Extract the [x, y] coordinate from the center of the cell holding the provided text.  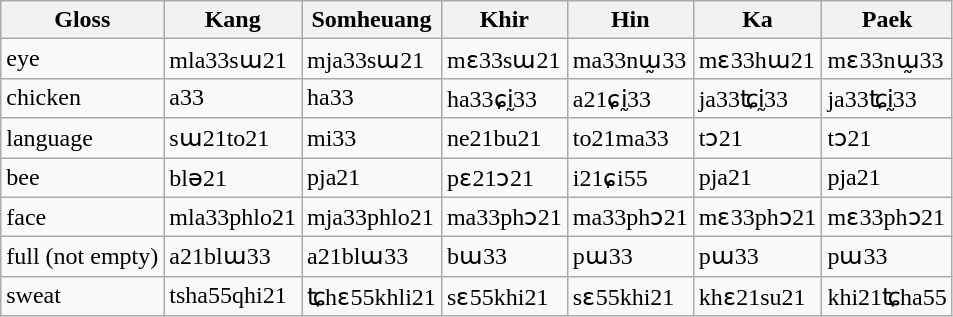
ʨhɛ55khli21 [372, 296]
Hin [630, 20]
bɯ33 [504, 257]
sɯ21to21 [233, 138]
tsha55qhi21 [233, 296]
to21ma33 [630, 138]
a33 [233, 98]
mla33sɯ21 [233, 59]
a21ɕḭ33 [630, 98]
mi33 [372, 138]
face [82, 217]
full (not empty) [82, 257]
mɛ33hɯ21 [758, 59]
khi21ʨha55 [887, 296]
Kang [233, 20]
i21ɕi55 [630, 178]
ma33nɯ̰33 [630, 59]
Ka [758, 20]
ha33ɕḭ33 [504, 98]
blə21 [233, 178]
khɛ21su21 [758, 296]
eye [82, 59]
mɛ33nɯ̰33 [887, 59]
Somheuang [372, 20]
language [82, 138]
Paek [887, 20]
mɛ33sɯ21 [504, 59]
ha33 [372, 98]
mla33phlo21 [233, 217]
bee [82, 178]
chicken [82, 98]
pɛ21ɔ21 [504, 178]
sweat [82, 296]
mja33phlo21 [372, 217]
ne21bu21 [504, 138]
Gloss [82, 20]
mja33sɯ21 [372, 59]
Khir [504, 20]
